Extract the (X, Y) coordinate from the center of the cell holding the provided text.  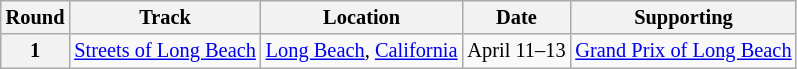
Supporting (683, 17)
Date (516, 17)
Grand Prix of Long Beach (683, 51)
Track (164, 17)
1 (36, 51)
April 11–13 (516, 51)
Round (36, 17)
Long Beach, California (362, 51)
Location (362, 17)
Streets of Long Beach (164, 51)
